Provide the [x, y] coordinate of the cell's center where the given text is located.  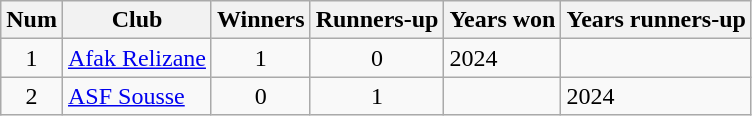
Years won [502, 20]
Num [32, 20]
ASF Sousse [136, 96]
Runners-up [377, 20]
Years runners-up [656, 20]
2 [32, 96]
Afak Relizane [136, 58]
Winners [260, 20]
Club [136, 20]
